Detect which cell encompasses the target text, then output its (x, y) center coordinate. 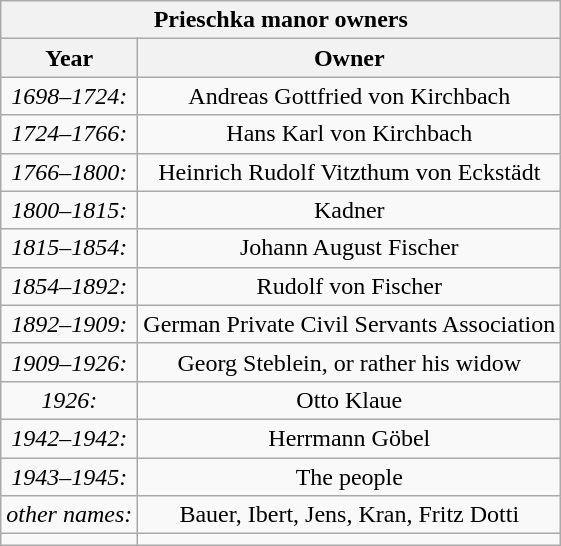
Bauer, Ibert, Jens, Kran, Fritz Dotti (350, 515)
Heinrich Rudolf Vitzthum von Eckstädt (350, 172)
1926: (70, 400)
Georg Steblein, or rather his widow (350, 362)
1892–1909: (70, 324)
Rudolf von Fischer (350, 286)
1800–1815: (70, 210)
Andreas Gottfried von Kirchbach (350, 96)
Hans Karl von Kirchbach (350, 134)
1815–1854: (70, 248)
Kadner (350, 210)
Otto Klaue (350, 400)
Owner (350, 58)
1698–1724: (70, 96)
The people (350, 477)
other names: (70, 515)
1724–1766: (70, 134)
1909–1926: (70, 362)
Year (70, 58)
1766–1800: (70, 172)
Prieschka manor owners (281, 20)
1943–1945: (70, 477)
Johann August Fischer (350, 248)
German Private Civil Servants Association (350, 324)
Herrmann Göbel (350, 438)
1854–1892: (70, 286)
1942–1942: (70, 438)
